Find where the given text appears and provide that cell's center as (x, y) coordinate. 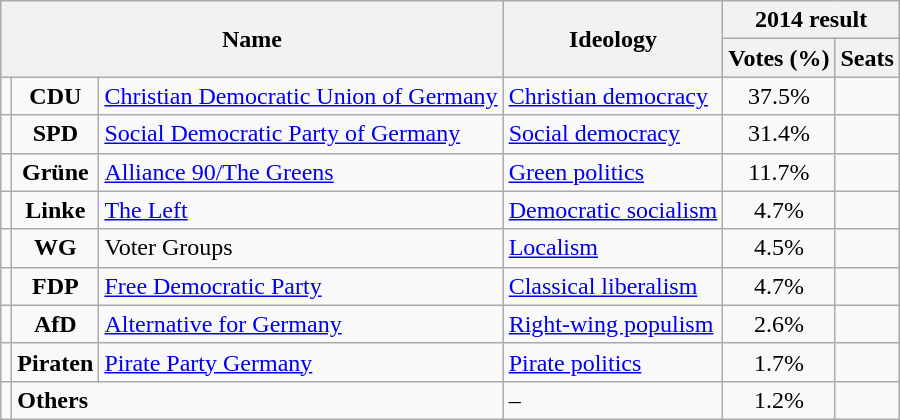
2014 result (812, 20)
Linke (56, 210)
Ideology (613, 39)
Christian democracy (613, 96)
Social democracy (613, 134)
AfD (56, 324)
1.7% (779, 362)
SPD (56, 134)
Others (258, 400)
37.5% (779, 96)
Localism (613, 248)
11.7% (779, 172)
Classical liberalism (613, 286)
Piraten (56, 362)
Grüne (56, 172)
Alternative for Germany (301, 324)
Voter Groups (301, 248)
Green politics (613, 172)
Votes (%) (779, 58)
Democratic socialism (613, 210)
Pirate politics (613, 362)
Alliance 90/The Greens (301, 172)
Social Democratic Party of Germany (301, 134)
31.4% (779, 134)
4.5% (779, 248)
Pirate Party Germany (301, 362)
FDP (56, 286)
Christian Democratic Union of Germany (301, 96)
WG (56, 248)
2.6% (779, 324)
– (613, 400)
Name (252, 39)
1.2% (779, 400)
The Left (301, 210)
Seats (867, 58)
Right-wing populism (613, 324)
CDU (56, 96)
Free Democratic Party (301, 286)
